Determine the [X, Y] coordinate at the center of the cell enclosing the given text.  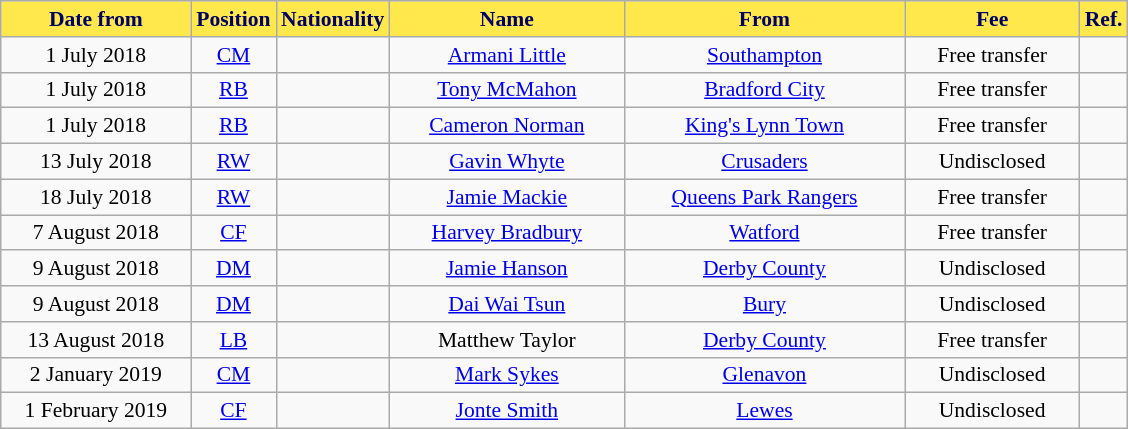
Position [234, 19]
Matthew Taylor [506, 340]
From [764, 19]
2 January 2019 [96, 375]
Southampton [764, 55]
Fee [992, 19]
Armani Little [506, 55]
Queens Park Rangers [764, 197]
King's Lynn Town [764, 126]
Crusaders [764, 162]
13 July 2018 [96, 162]
Bradford City [764, 90]
Dai Wai Tsun [506, 304]
Lewes [764, 411]
Harvey Bradbury [506, 233]
18 July 2018 [96, 197]
Cameron Norman [506, 126]
13 August 2018 [96, 340]
1 February 2019 [96, 411]
Gavin Whyte [506, 162]
Jonte Smith [506, 411]
Bury [764, 304]
7 August 2018 [96, 233]
Jamie Hanson [506, 269]
Glenavon [764, 375]
LB [234, 340]
Jamie Mackie [506, 197]
Date from [96, 19]
Mark Sykes [506, 375]
Name [506, 19]
Watford [764, 233]
Ref. [1104, 19]
Tony McMahon [506, 90]
Nationality [332, 19]
